Return the (X, Y) coordinate for the center point of the cell that contains the specified text.  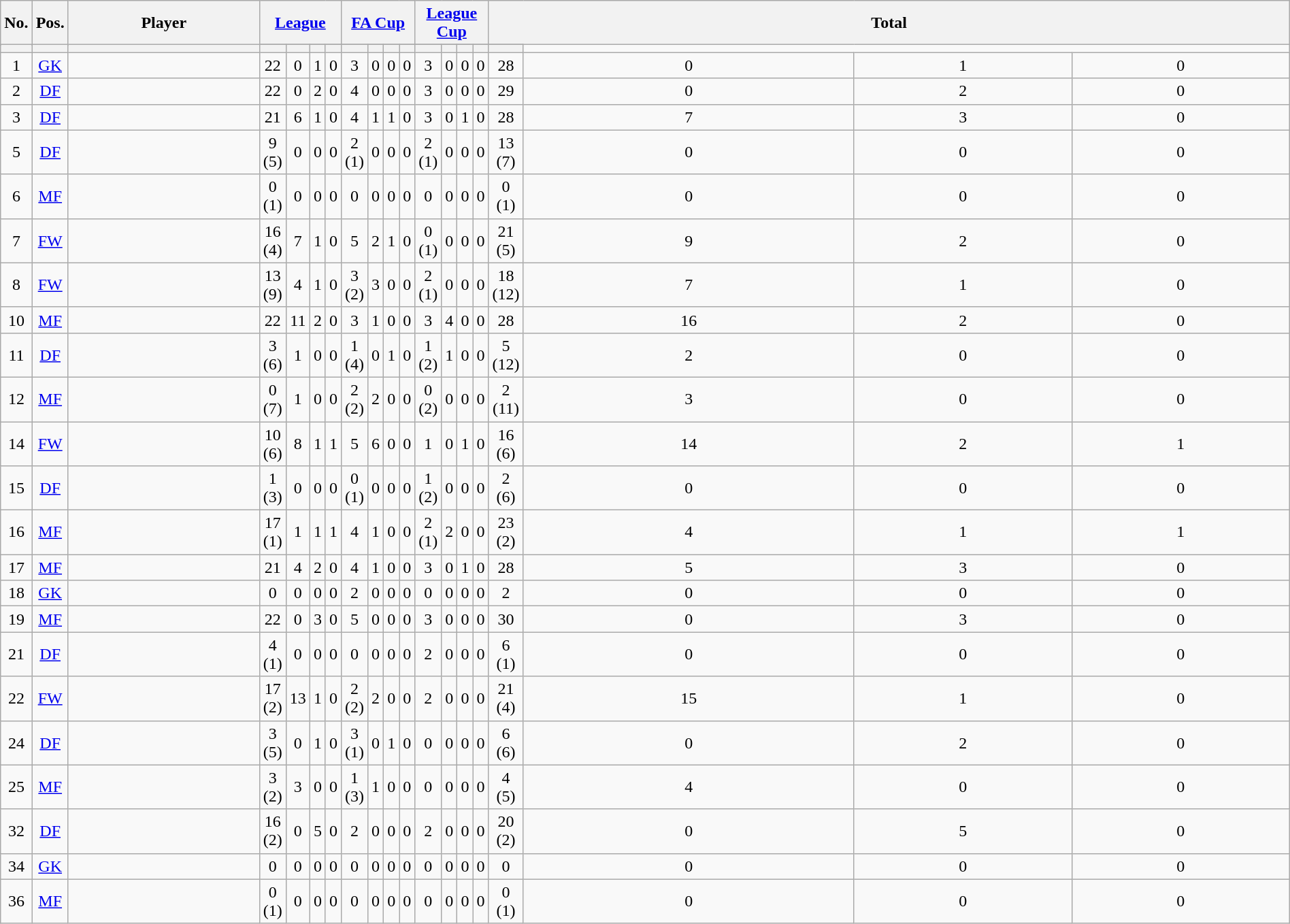
29 (506, 91)
21 (4) (506, 698)
12 (16, 399)
6 (1) (506, 655)
2 (11) (506, 399)
Pos. (50, 23)
Total (889, 23)
25 (16, 787)
4 (5) (506, 787)
16 (4) (272, 241)
9 (5) (272, 152)
3 (1) (355, 743)
3 (5) (272, 743)
10 (16, 320)
13 (298, 698)
17 (1) (272, 532)
13 (9) (272, 284)
32 (16, 831)
16 (6) (506, 444)
17 (2) (272, 698)
18 (12) (506, 284)
2 (6) (506, 489)
18 (16, 593)
6 (6) (506, 743)
19 (16, 619)
Player (163, 23)
No. (16, 23)
0 (7) (272, 399)
17 (16, 567)
FA Cup (378, 23)
13 (7) (506, 152)
10 (6) (272, 444)
23 (2) (506, 532)
24 (16, 743)
0 (2) (429, 399)
League Cup (452, 23)
36 (16, 901)
16 (2) (272, 831)
4 (1) (272, 655)
League (300, 23)
3 (6) (272, 355)
1 (4) (355, 355)
21 (5) (506, 241)
5 (12) (506, 355)
30 (506, 619)
9 (689, 241)
20 (2) (506, 831)
34 (16, 866)
